Pinpoint the cell where the given text exists, returning its [x, y] midpoint coordinate. 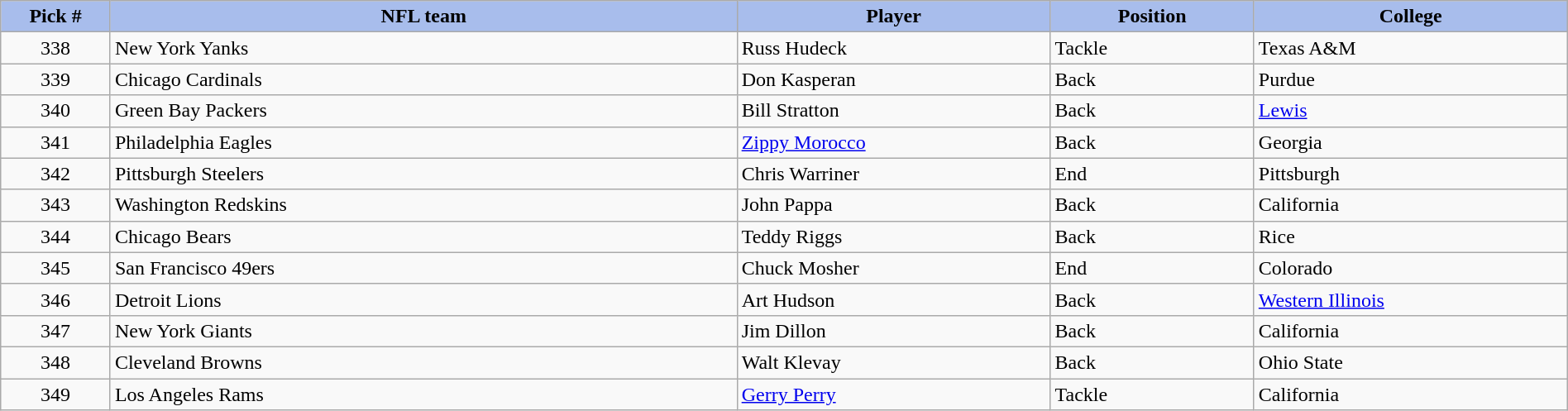
Ohio State [1411, 362]
339 [56, 79]
345 [56, 268]
Western Illinois [1411, 299]
NFL team [423, 17]
Cleveland Browns [423, 362]
Philadelphia Eagles [423, 142]
Texas A&M [1411, 48]
New York Giants [423, 331]
344 [56, 237]
Position [1152, 17]
349 [56, 394]
Washington Redskins [423, 205]
Rice [1411, 237]
338 [56, 48]
Chicago Cardinals [423, 79]
343 [56, 205]
Pick # [56, 17]
Zippy Morocco [893, 142]
Player [893, 17]
Green Bay Packers [423, 111]
348 [56, 362]
Russ Hudeck [893, 48]
Bill Stratton [893, 111]
John Pappa [893, 205]
Chuck Mosher [893, 268]
341 [56, 142]
346 [56, 299]
San Francisco 49ers [423, 268]
Chris Warriner [893, 174]
342 [56, 174]
Los Angeles Rams [423, 394]
College [1411, 17]
New York Yanks [423, 48]
Georgia [1411, 142]
Lewis [1411, 111]
Gerry Perry [893, 394]
Art Hudson [893, 299]
Walt Klevay [893, 362]
Teddy Riggs [893, 237]
Pittsburgh Steelers [423, 174]
347 [56, 331]
Colorado [1411, 268]
Don Kasperan [893, 79]
Jim Dillon [893, 331]
340 [56, 111]
Purdue [1411, 79]
Pittsburgh [1411, 174]
Chicago Bears [423, 237]
Detroit Lions [423, 299]
